Find where the given text appears and provide that cell's center as (X, Y) coordinate. 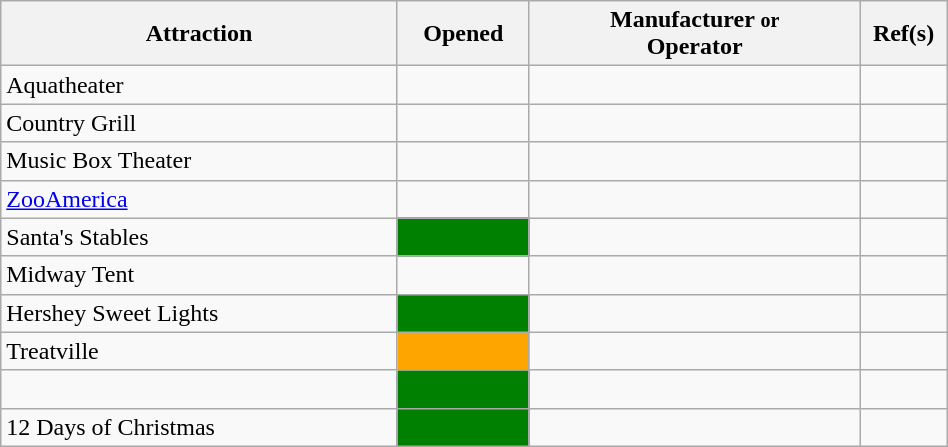
Attraction (200, 34)
Midway Tent (200, 275)
Opened (463, 34)
Music Box Theater (200, 161)
Ref(s) (904, 34)
Manufacturer orOperator (694, 34)
Treatville (200, 351)
12 Days of Christmas (200, 427)
Hershey Sweet Lights (200, 313)
Santa's Stables (200, 237)
Country Grill (200, 123)
ZooAmerica (200, 199)
Aquatheater (200, 85)
